Identify which cell holds the provided text, then report its [X, Y] central coordinate. 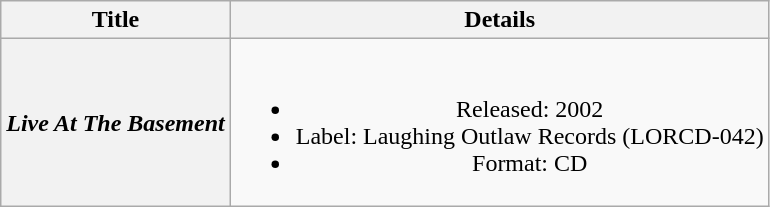
Live At The Basement [116, 122]
Released: 2002Label: Laughing Outlaw Records (LORCD-042)Format: CD [500, 122]
Details [500, 20]
Title [116, 20]
